Determine the (x, y) coordinate at the center of the cell enclosing the given text.  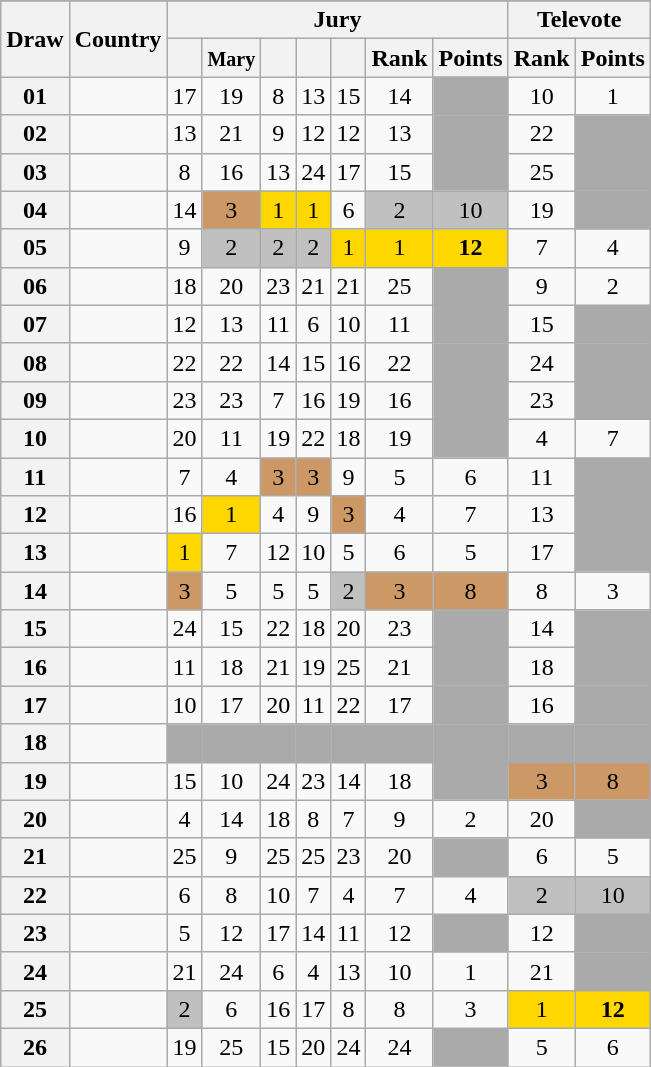
05 (35, 248)
09 (35, 400)
02 (35, 134)
Mary (232, 58)
04 (35, 210)
Jury (338, 20)
07 (35, 324)
01 (35, 96)
08 (35, 362)
Draw (35, 39)
06 (35, 286)
03 (35, 172)
Televote (579, 20)
Country (118, 39)
26 (35, 1047)
